Pinpoint the cell where the given text exists, returning its (x, y) midpoint coordinate. 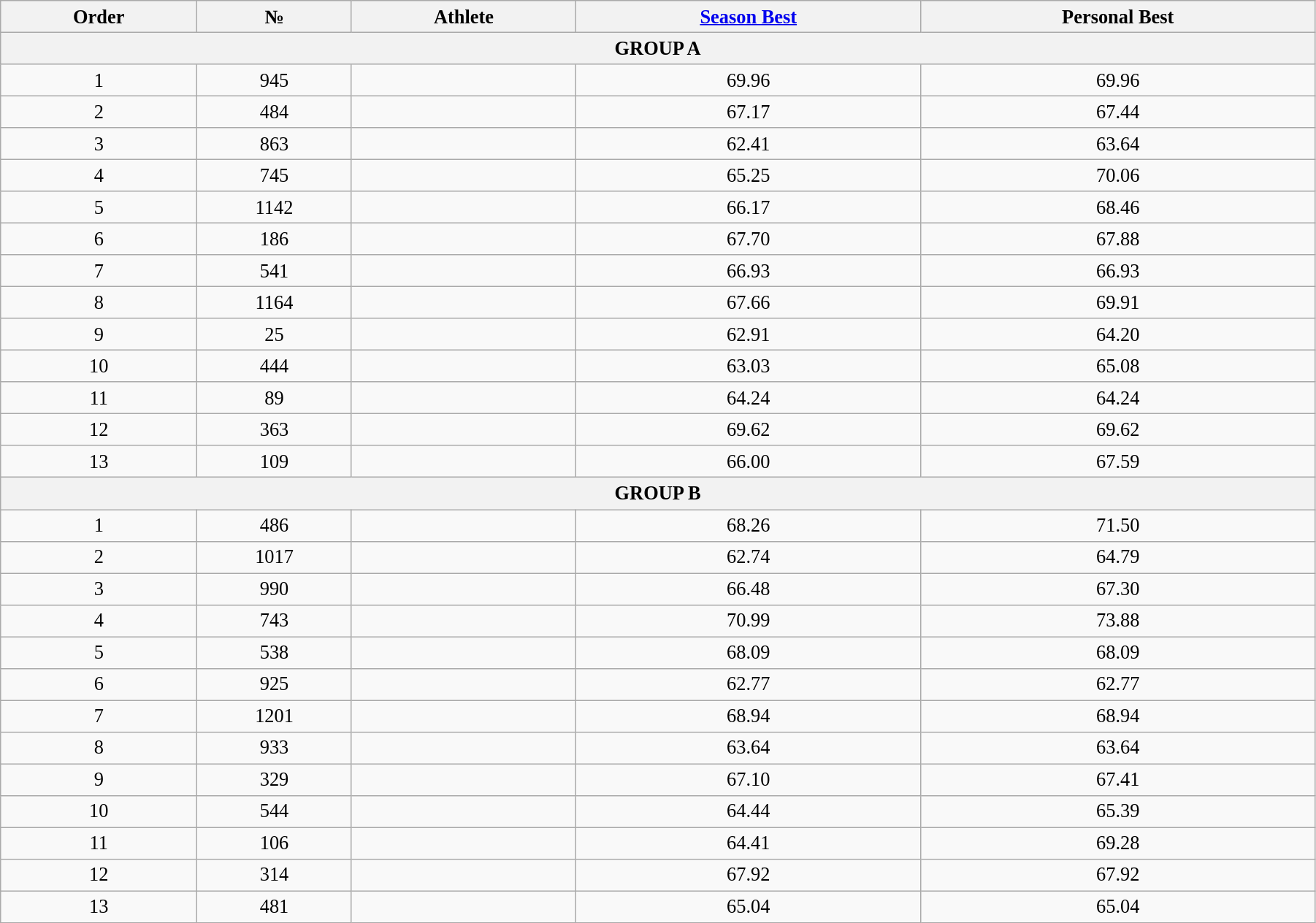
89 (275, 398)
67.88 (1117, 239)
64.41 (749, 843)
GROUP B (658, 494)
65.08 (1117, 366)
67.10 (749, 779)
1164 (275, 302)
863 (275, 144)
541 (275, 271)
67.59 (1117, 461)
64.20 (1117, 334)
64.44 (749, 811)
69.91 (1117, 302)
67.17 (749, 112)
66.48 (749, 589)
66.17 (749, 207)
109 (275, 461)
363 (275, 429)
484 (275, 112)
1017 (275, 557)
67.30 (1117, 589)
62.91 (749, 334)
106 (275, 843)
67.44 (1117, 112)
945 (275, 80)
66.00 (749, 461)
67.41 (1117, 779)
Order (99, 16)
745 (275, 175)
67.70 (749, 239)
Athlete (463, 16)
62.74 (749, 557)
71.50 (1117, 525)
329 (275, 779)
486 (275, 525)
538 (275, 652)
481 (275, 907)
73.88 (1117, 621)
1142 (275, 207)
GROUP A (658, 48)
314 (275, 875)
70.99 (749, 621)
63.03 (749, 366)
Personal Best (1117, 16)
Season Best (749, 16)
25 (275, 334)
64.79 (1117, 557)
186 (275, 239)
990 (275, 589)
68.46 (1117, 207)
68.26 (749, 525)
925 (275, 684)
70.06 (1117, 175)
69.28 (1117, 843)
67.66 (749, 302)
444 (275, 366)
933 (275, 748)
№ (275, 16)
62.41 (749, 144)
1201 (275, 716)
65.25 (749, 175)
65.39 (1117, 811)
544 (275, 811)
743 (275, 621)
